From the cell containing the given text, extract its center point as (x, y) coordinate. 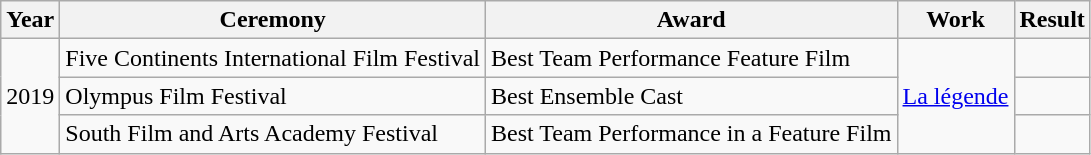
Five Continents International Film Festival (273, 58)
La légende (956, 96)
2019 (30, 96)
Award (692, 20)
Ceremony (273, 20)
South Film and Arts Academy Festival (273, 134)
Olympus Film Festival (273, 96)
Best Ensemble Cast (692, 96)
Best Team Performance in a Feature Film (692, 134)
Result (1052, 20)
Work (956, 20)
Year (30, 20)
Best Team Performance Feature Film (692, 58)
